Capture the cell that displays the provided text and extract its [x, y] central coordinate. 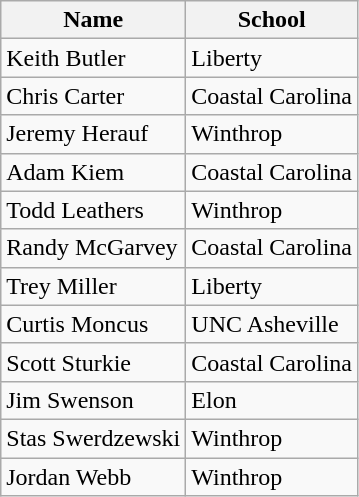
Name [94, 20]
Jordan Webb [94, 477]
Jim Swenson [94, 400]
UNC Asheville [272, 324]
Stas Swerdzewski [94, 438]
Jeremy Herauf [94, 134]
Chris Carter [94, 96]
Elon [272, 400]
Adam Kiem [94, 172]
Curtis Moncus [94, 324]
Todd Leathers [94, 210]
School [272, 20]
Trey Miller [94, 286]
Randy McGarvey [94, 248]
Scott Sturkie [94, 362]
Keith Butler [94, 58]
